Extract the (X, Y) coordinate from the center of the cell holding the provided text.  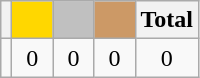
Total (167, 20)
